Capture the cell that displays the provided text and extract its [X, Y] central coordinate. 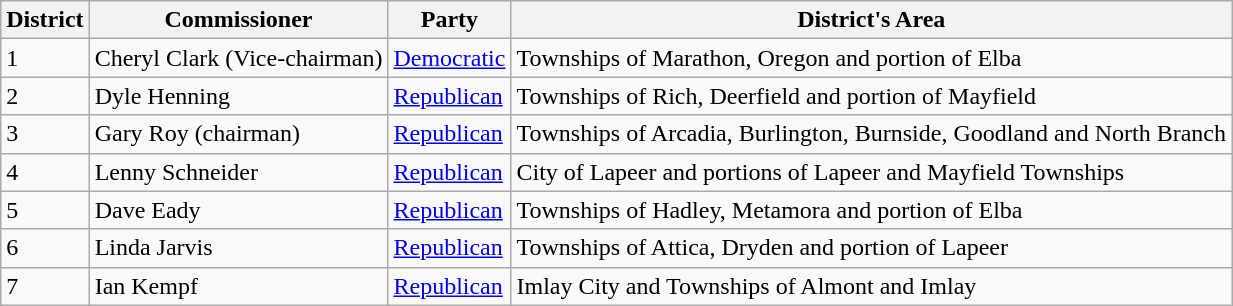
Townships of Rich, Deerfield and portion of Mayfield [872, 96]
Dyle Henning [238, 96]
7 [45, 286]
Democratic [450, 58]
Lenny Schneider [238, 172]
Cheryl Clark (Vice-chairman) [238, 58]
Townships of Arcadia, Burlington, Burnside, Goodland and North Branch [872, 134]
6 [45, 248]
Imlay City and Townships of Almont and Imlay [872, 286]
Ian Kempf [238, 286]
Townships of Marathon, Oregon and portion of Elba [872, 58]
Townships of Attica, Dryden and portion of Lapeer [872, 248]
4 [45, 172]
Linda Jarvis [238, 248]
1 [45, 58]
5 [45, 210]
Party [450, 20]
Gary Roy (chairman) [238, 134]
Townships of Hadley, Metamora and portion of Elba [872, 210]
2 [45, 96]
3 [45, 134]
District's Area [872, 20]
Dave Eady [238, 210]
District [45, 20]
City of Lapeer and portions of Lapeer and Mayfield Townships [872, 172]
Commissioner [238, 20]
